Search for the cell housing the specified text and yield its [x, y] center coordinate. 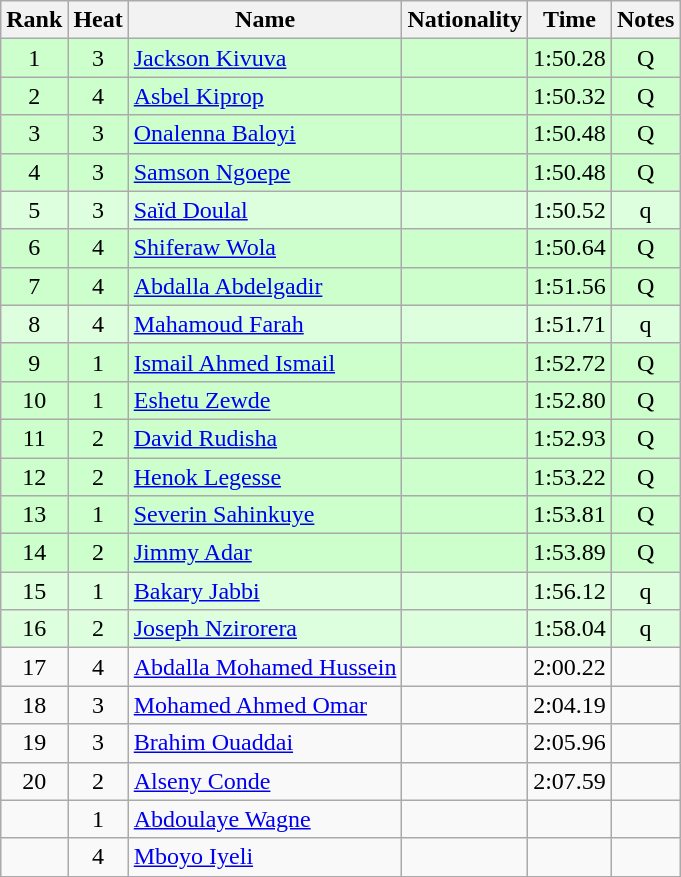
1:50.64 [570, 248]
Abdalla Mohamed Hussein [265, 667]
1:51.56 [570, 286]
14 [34, 553]
2:05.96 [570, 743]
11 [34, 438]
Name [265, 20]
17 [34, 667]
8 [34, 324]
2:00.22 [570, 667]
7 [34, 286]
1:56.12 [570, 591]
Nationality [465, 20]
1:53.81 [570, 515]
Mahamoud Farah [265, 324]
Mboyo Iyeli [265, 857]
Abdalla Abdelgadir [265, 286]
Shiferaw Wola [265, 248]
Jimmy Adar [265, 553]
16 [34, 629]
Mohamed Ahmed Omar [265, 705]
Eshetu Zewde [265, 400]
Jackson Kivuva [265, 58]
19 [34, 743]
1:50.52 [570, 210]
1:50.32 [570, 96]
1:53.89 [570, 553]
Bakary Jabbi [265, 591]
1:53.22 [570, 477]
Ismail Ahmed Ismail [265, 362]
2:04.19 [570, 705]
15 [34, 591]
Rank [34, 20]
Abdoulaye Wagne [265, 819]
Joseph Nzirorera [265, 629]
David Rudisha [265, 438]
10 [34, 400]
Saïd Doulal [265, 210]
Heat [98, 20]
Henok Legesse [265, 477]
1:52.80 [570, 400]
1:50.28 [570, 58]
Severin Sahinkuye [265, 515]
1:52.72 [570, 362]
Asbel Kiprop [265, 96]
6 [34, 248]
1:52.93 [570, 438]
12 [34, 477]
2:07.59 [570, 781]
20 [34, 781]
5 [34, 210]
1:51.71 [570, 324]
Notes [645, 20]
Samson Ngoepe [265, 172]
13 [34, 515]
1:58.04 [570, 629]
Time [570, 20]
Brahim Ouaddai [265, 743]
9 [34, 362]
18 [34, 705]
Onalenna Baloyi [265, 134]
Alseny Conde [265, 781]
